Find where the given text appears and provide that cell's center as [x, y] coordinate. 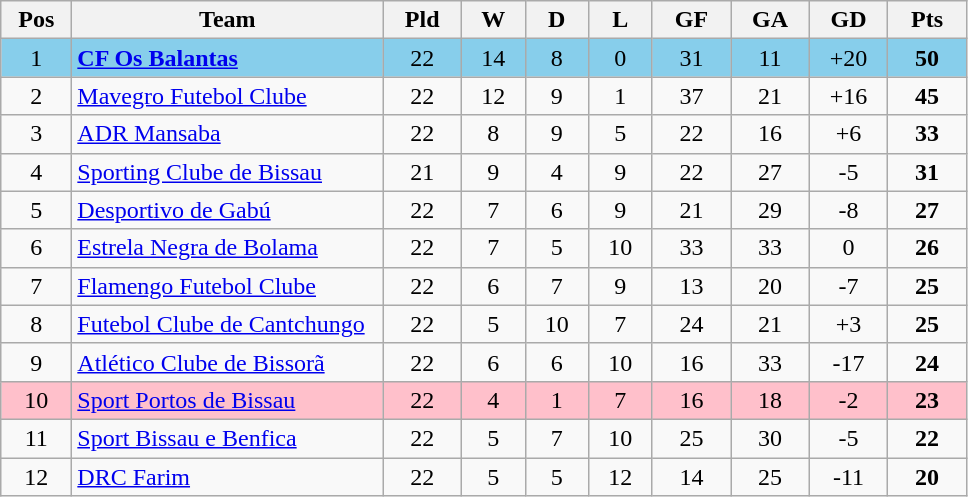
Pos [36, 20]
+20 [848, 58]
Atlético Clube de Bissorã [228, 362]
Futebol Clube de Cantchungo [228, 324]
30 [770, 438]
-17 [848, 362]
Sport Bissau e Benfica [228, 438]
Mavegro Futebol Clube [228, 96]
GA [770, 20]
37 [692, 96]
45 [928, 96]
50 [928, 58]
W [493, 20]
D [557, 20]
Pld [422, 20]
18 [770, 400]
L [621, 20]
3 [36, 134]
Estrela Negra de Bolama [228, 248]
Sporting Clube de Bissau [228, 172]
29 [770, 210]
DRC Farim [228, 477]
23 [928, 400]
13 [692, 286]
Desportivo de Gabú [228, 210]
Pts [928, 20]
+16 [848, 96]
ADR Mansaba [228, 134]
CF Os Balantas [228, 58]
Team [228, 20]
-8 [848, 210]
26 [928, 248]
-2 [848, 400]
+6 [848, 134]
Sport Portos de Bissau [228, 400]
-11 [848, 477]
-7 [848, 286]
Flamengo Futebol Clube [228, 286]
GF [692, 20]
+3 [848, 324]
GD [848, 20]
2 [36, 96]
